Pinpoint the cell where the given text exists, returning its [X, Y] midpoint coordinate. 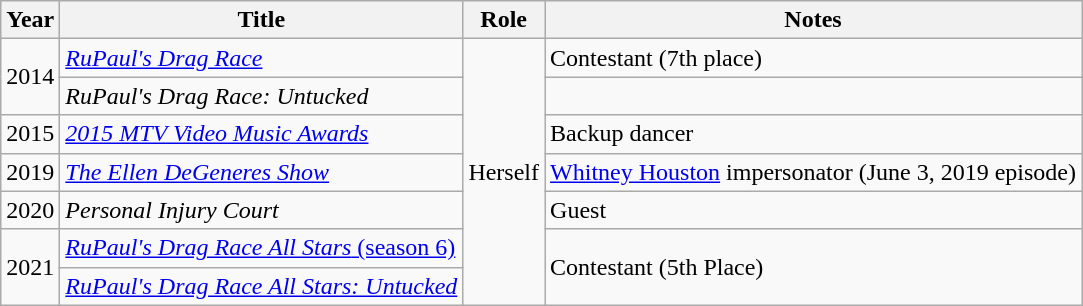
Title [262, 20]
2019 [30, 172]
RuPaul's Drag Race All Stars (season 6) [262, 248]
2014 [30, 77]
RuPaul's Drag Race All Stars: Untucked [262, 286]
Contestant (7th place) [814, 58]
Role [504, 20]
Personal Injury Court [262, 210]
2015 [30, 134]
Backup dancer [814, 134]
Whitney Houston impersonator (June 3, 2019 episode) [814, 172]
2021 [30, 267]
Herself [504, 172]
RuPaul's Drag Race [262, 58]
RuPaul's Drag Race: Untucked [262, 96]
Contestant (5th Place) [814, 267]
2015 MTV Video Music Awards [262, 134]
Notes [814, 20]
Guest [814, 210]
The Ellen DeGeneres Show [262, 172]
Year [30, 20]
2020 [30, 210]
